Locate the cell with the specified text and output its (X, Y) center coordinate. 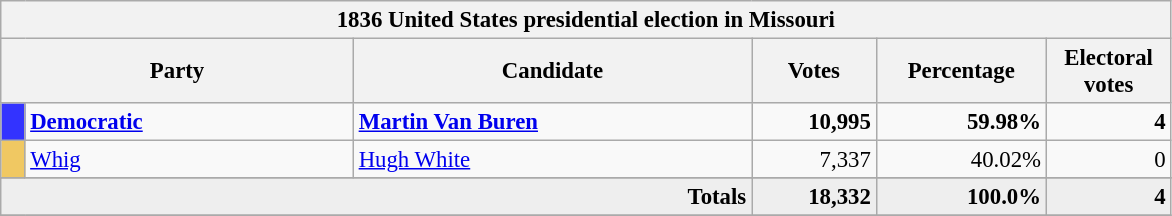
59.98% (961, 122)
1836 United States presidential election in Missouri (586, 20)
7,337 (814, 160)
18,332 (814, 197)
Votes (814, 72)
0 (1108, 160)
Martin Van Buren (552, 122)
100.0% (961, 197)
Hugh White (552, 160)
Democratic (189, 122)
40.02% (961, 160)
10,995 (814, 122)
Percentage (961, 72)
Whig (189, 160)
Candidate (552, 72)
Party (178, 72)
Totals (376, 197)
Electoral votes (1108, 72)
